Capture the cell that displays the provided text and extract its [X, Y] central coordinate. 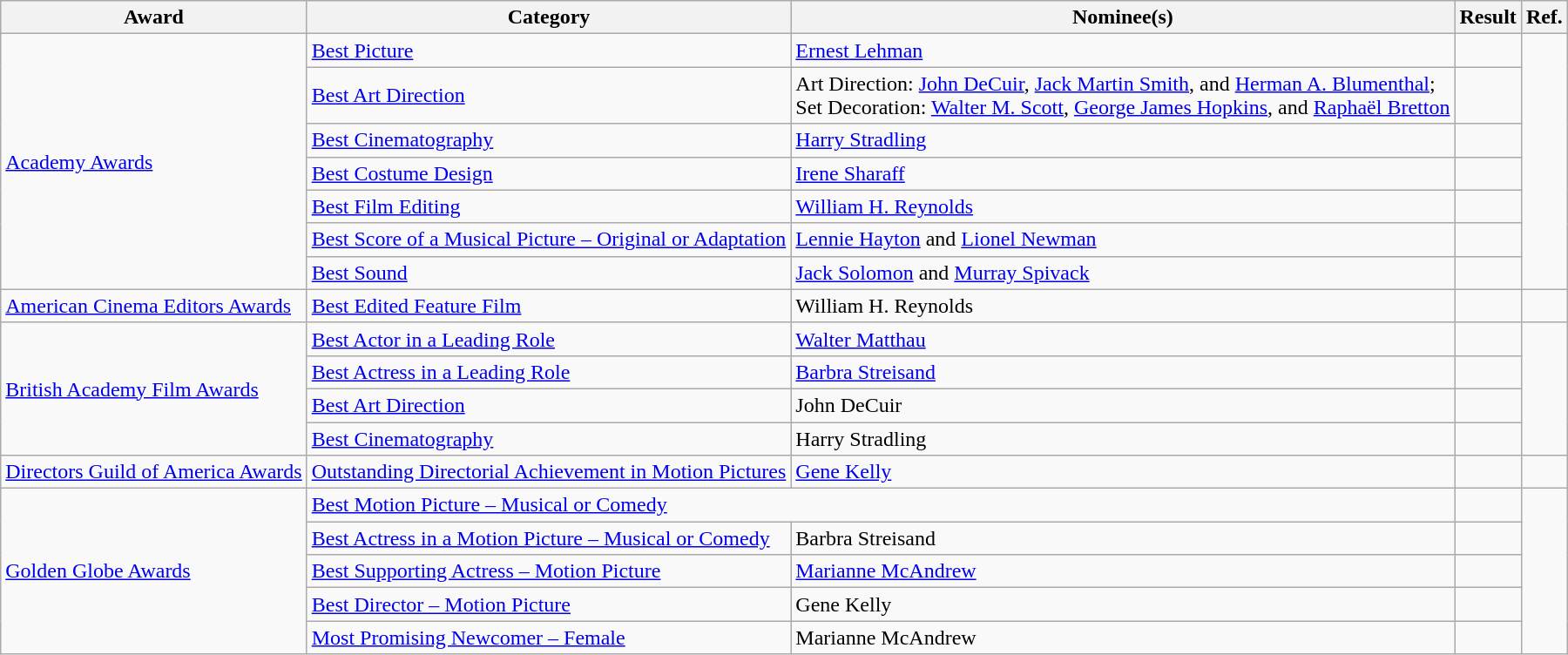
Best Supporting Actress – Motion Picture [549, 571]
Result [1488, 17]
Ernest Lehman [1123, 51]
Best Film Editing [549, 206]
Best Actress in a Motion Picture – Musical or Comedy [549, 538]
Irene Sharaff [1123, 173]
Award [153, 17]
Ref. [1544, 17]
Best Edited Feature Film [549, 306]
Best Director – Motion Picture [549, 604]
Best Actress in a Leading Role [549, 372]
Art Direction: John DeCuir, Jack Martin Smith, and Herman A. Blumenthal; Set Decoration: Walter M. Scott, George James Hopkins, and Raphaël Bretton [1123, 96]
Walter Matthau [1123, 339]
Most Promising Newcomer – Female [549, 638]
Best Score of a Musical Picture – Original or Adaptation [549, 240]
Category [549, 17]
Jack Solomon and Murray Spivack [1123, 273]
Best Costume Design [549, 173]
Best Sound [549, 273]
Best Motion Picture – Musical or Comedy [881, 505]
Academy Awards [153, 162]
John DeCuir [1123, 405]
Best Actor in a Leading Role [549, 339]
Lennie Hayton and Lionel Newman [1123, 240]
American Cinema Editors Awards [153, 306]
Best Picture [549, 51]
Golden Globe Awards [153, 571]
British Academy Film Awards [153, 388]
Directors Guild of America Awards [153, 472]
Outstanding Directorial Achievement in Motion Pictures [549, 472]
Nominee(s) [1123, 17]
